From the cell containing the given text, extract its center point as (X, Y) coordinate. 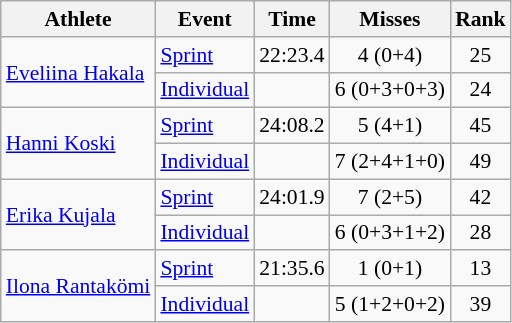
Eveliina Hakala (78, 72)
7 (2+5) (390, 197)
22:23.4 (292, 55)
5 (1+2+0+2) (390, 304)
24 (480, 90)
Hanni Koski (78, 144)
Rank (480, 19)
4 (0+4) (390, 55)
21:35.6 (292, 269)
45 (480, 126)
13 (480, 269)
Erika Kujala (78, 214)
39 (480, 304)
24:01.9 (292, 197)
28 (480, 233)
5 (4+1) (390, 126)
42 (480, 197)
25 (480, 55)
6 (0+3+0+3) (390, 90)
Misses (390, 19)
Event (204, 19)
49 (480, 162)
6 (0+3+1+2) (390, 233)
Time (292, 19)
1 (0+1) (390, 269)
24:08.2 (292, 126)
Athlete (78, 19)
7 (2+4+1+0) (390, 162)
Ilona Rantakömi (78, 286)
